Detect which cell encompasses the target text, then output its [X, Y] center coordinate. 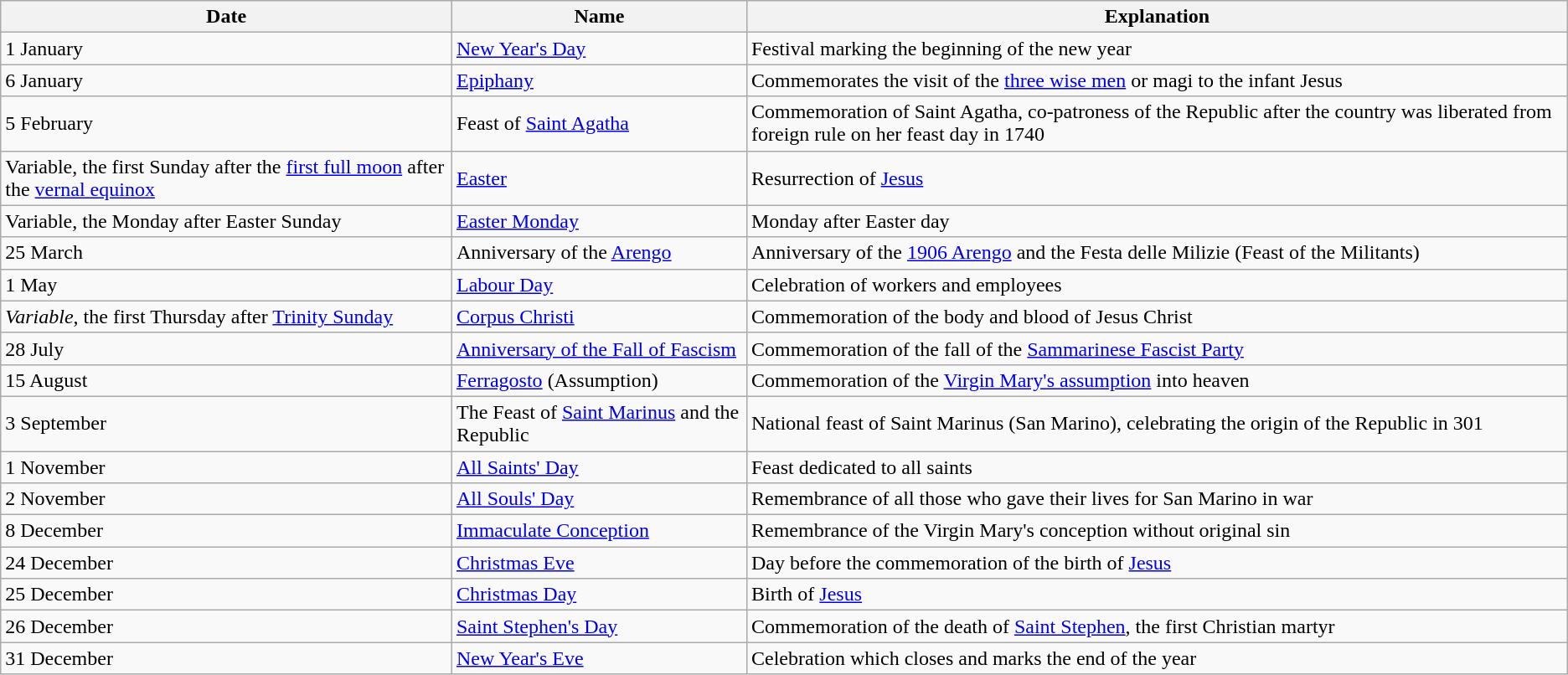
1 January [226, 49]
Birth of Jesus [1157, 595]
Easter Monday [599, 221]
Variable, the first Thursday after Trinity Sunday [226, 317]
15 August [226, 380]
Labour Day [599, 285]
1 November [226, 466]
Anniversary of the Arengo [599, 253]
Resurrection of Jesus [1157, 178]
Variable, the first Sunday after the first full moon after the vernal equinox [226, 178]
Immaculate Conception [599, 531]
Variable, the Monday after Easter Sunday [226, 221]
2 November [226, 499]
Festival marking the beginning of the new year [1157, 49]
Anniversary of the 1906 Arengo and the Festa delle Milizie (Feast of the Militants) [1157, 253]
Feast dedicated to all saints [1157, 466]
Anniversary of the Fall of Fascism [599, 348]
Remembrance of all those who gave their lives for San Marino in war [1157, 499]
28 July [226, 348]
Christmas Day [599, 595]
31 December [226, 658]
The Feast of Saint Marinus and the Republic [599, 424]
Celebration of workers and employees [1157, 285]
5 February [226, 124]
Epiphany [599, 80]
All Souls' Day [599, 499]
6 January [226, 80]
National feast of Saint Marinus (San Marino), celebrating the origin of the Republic in 301 [1157, 424]
25 March [226, 253]
New Year's Day [599, 49]
Corpus Christi [599, 317]
Feast of Saint Agatha [599, 124]
Commemoration of Saint Agatha, co-patroness of the Republic after the country was liberated from foreign rule on her feast day in 1740 [1157, 124]
26 December [226, 626]
Remembrance of the Virgin Mary's conception without original sin [1157, 531]
Date [226, 17]
Commemoration of the death of Saint Stephen, the first Christian martyr [1157, 626]
Saint Stephen's Day [599, 626]
Ferragosto (Assumption) [599, 380]
Commemoration of the Virgin Mary's assumption into heaven [1157, 380]
25 December [226, 595]
1 May [226, 285]
Commemoration of the fall of the Sammarinese Fascist Party [1157, 348]
Explanation [1157, 17]
Monday after Easter day [1157, 221]
Name [599, 17]
Day before the commemoration of the birth of Jesus [1157, 563]
Commemoration of the body and blood of Jesus Christ [1157, 317]
3 September [226, 424]
Commemorates the visit of the three wise men or magi to the infant Jesus [1157, 80]
All Saints' Day [599, 466]
24 December [226, 563]
New Year's Eve [599, 658]
Christmas Eve [599, 563]
Celebration which closes and marks the end of the year [1157, 658]
Easter [599, 178]
8 December [226, 531]
